Detect which cell encompasses the target text, then output its [x, y] center coordinate. 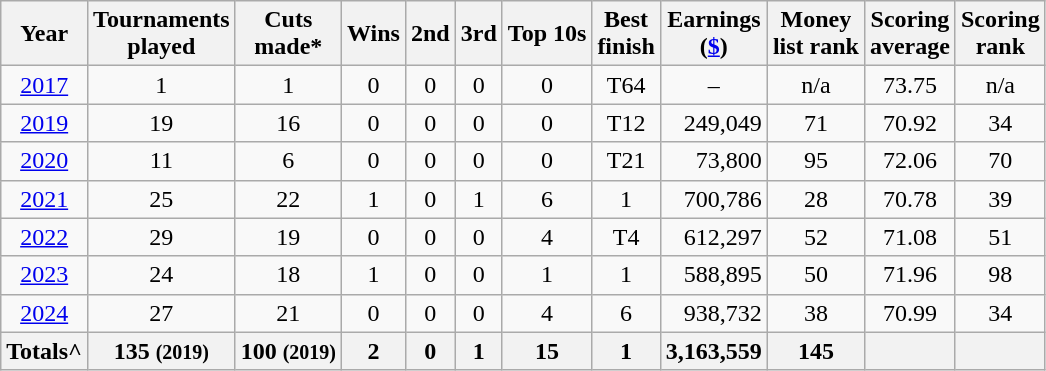
938,732 [714, 313]
24 [162, 275]
Totals^ [44, 351]
71 [816, 123]
Best finish [626, 34]
2024 [44, 313]
2023 [44, 275]
Tournaments played [162, 34]
700,786 [714, 199]
73,800 [714, 161]
51 [1000, 237]
3,163,559 [714, 351]
25 [162, 199]
73.75 [910, 85]
2021 [44, 199]
Scoringrank [1000, 34]
100 (2019) [288, 351]
52 [816, 237]
16 [288, 123]
T4 [626, 237]
– [714, 85]
28 [816, 199]
T21 [626, 161]
71.08 [910, 237]
15 [547, 351]
Top 10s [547, 34]
2022 [44, 237]
135 (2019) [162, 351]
11 [162, 161]
70.99 [910, 313]
612,297 [714, 237]
39 [1000, 199]
145 [816, 351]
3rd [478, 34]
Cuts made* [288, 34]
70.92 [910, 123]
Scoring average [910, 34]
18 [288, 275]
71.96 [910, 275]
2 [373, 351]
72.06 [910, 161]
2019 [44, 123]
27 [162, 313]
249,049 [714, 123]
T64 [626, 85]
2017 [44, 85]
95 [816, 161]
21 [288, 313]
70.78 [910, 199]
38 [816, 313]
70 [1000, 161]
Wins [373, 34]
50 [816, 275]
Year [44, 34]
T12 [626, 123]
98 [1000, 275]
588,895 [714, 275]
2nd [430, 34]
Earnings($) [714, 34]
29 [162, 237]
Money list rank [816, 34]
2020 [44, 161]
22 [288, 199]
